From the cell containing the given text, extract its center point as (X, Y) coordinate. 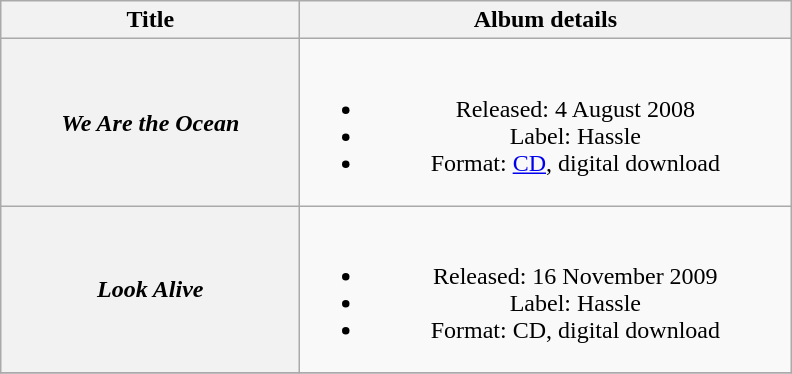
Look Alive (150, 290)
Album details (546, 20)
Title (150, 20)
Released: 4 August 2008Label: HassleFormat: CD, digital download (546, 122)
Released: 16 November 2009Label: HassleFormat: CD, digital download (546, 290)
We Are the Ocean (150, 122)
